Scan for the cell matching the given text and deliver its (x, y) coordinate at center. 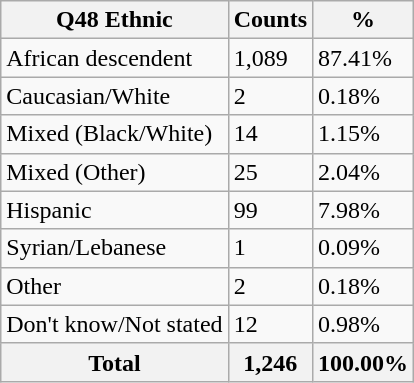
Hispanic (114, 210)
Don't know/Not stated (114, 324)
Caucasian/White (114, 96)
1,246 (270, 362)
% (364, 20)
Mixed (Black/White) (114, 134)
12 (270, 324)
Total (114, 362)
100.00% (364, 362)
1.15% (364, 134)
Syrian/Lebanese (114, 248)
Q48 Ethnic (114, 20)
14 (270, 134)
2.04% (364, 172)
0.98% (364, 324)
0.09% (364, 248)
87.41% (364, 58)
25 (270, 172)
99 (270, 210)
Other (114, 286)
7.98% (364, 210)
African descendent (114, 58)
1 (270, 248)
1,089 (270, 58)
Mixed (Other) (114, 172)
Counts (270, 20)
